Identify which cell holds the provided text, then report its [x, y] central coordinate. 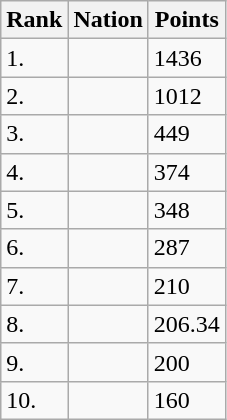
210 [186, 286]
7. [34, 286]
1. [34, 58]
8. [34, 324]
1012 [186, 96]
Rank [34, 20]
5. [34, 210]
3. [34, 134]
449 [186, 134]
6. [34, 248]
200 [186, 362]
Points [186, 20]
1436 [186, 58]
9. [34, 362]
2. [34, 96]
374 [186, 172]
160 [186, 400]
348 [186, 210]
206.34 [186, 324]
10. [34, 400]
4. [34, 172]
287 [186, 248]
Nation [108, 20]
